Pinpoint the cell where the given text exists, returning its (x, y) midpoint coordinate. 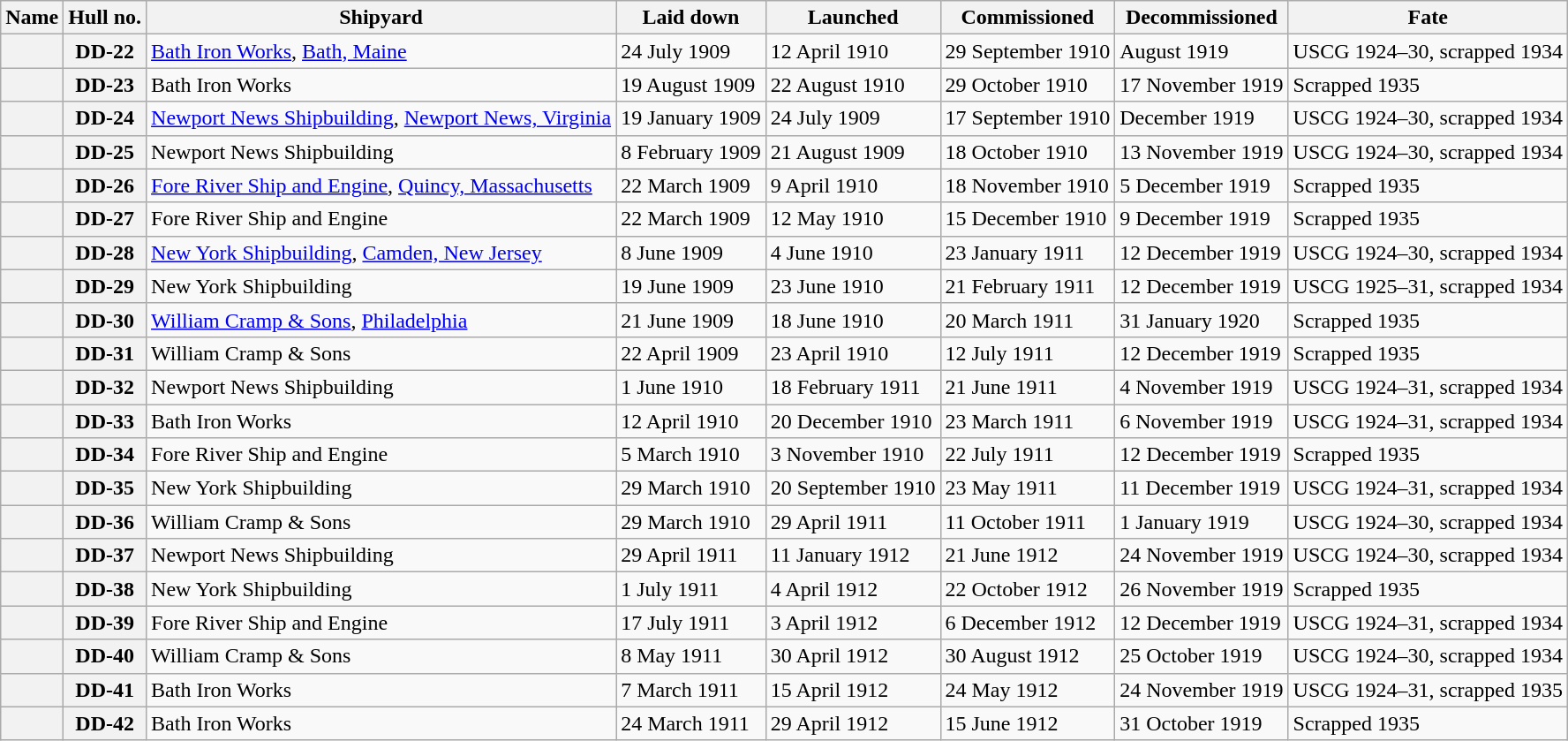
8 May 1911 (691, 656)
DD-26 (105, 185)
3 November 1910 (853, 455)
Hull no. (105, 18)
26 November 1919 (1202, 589)
DD-30 (105, 320)
29 April 1912 (853, 723)
21 June 1912 (1028, 556)
29 September 1910 (1028, 51)
8 June 1909 (691, 253)
6 November 1919 (1202, 421)
4 April 1912 (853, 589)
30 August 1912 (1028, 656)
DD-40 (105, 656)
21 June 1911 (1028, 387)
Bath Iron Works, Bath, Maine (381, 51)
21 August 1909 (853, 152)
15 April 1912 (853, 690)
DD-33 (105, 421)
Decommissioned (1202, 18)
18 October 1910 (1028, 152)
Name (32, 18)
DD-22 (105, 51)
DD-35 (105, 488)
24 March 1911 (691, 723)
24 May 1912 (1028, 690)
Fore River Ship and Engine, Quincy, Massachusetts (381, 185)
22 April 1909 (691, 353)
9 December 1919 (1202, 219)
25 October 1919 (1202, 656)
5 March 1910 (691, 455)
DD-29 (105, 286)
DD-36 (105, 522)
USCG 1925–31, scrapped 1934 (1428, 286)
31 October 1919 (1202, 723)
6 December 1912 (1028, 623)
23 April 1910 (853, 353)
DD-24 (105, 118)
DD-23 (105, 85)
Commissioned (1028, 18)
23 January 1911 (1028, 253)
17 November 1919 (1202, 85)
31 January 1920 (1202, 320)
4 November 1919 (1202, 387)
August 1919 (1202, 51)
18 June 1910 (853, 320)
DD-27 (105, 219)
Fate (1428, 18)
18 November 1910 (1028, 185)
21 June 1909 (691, 320)
11 December 1919 (1202, 488)
12 May 1910 (853, 219)
19 January 1909 (691, 118)
22 October 1912 (1028, 589)
17 July 1911 (691, 623)
8 February 1909 (691, 152)
13 November 1919 (1202, 152)
DD-38 (105, 589)
DD-39 (105, 623)
18 February 1911 (853, 387)
DD-37 (105, 556)
17 September 1910 (1028, 118)
19 August 1909 (691, 85)
Launched (853, 18)
11 October 1911 (1028, 522)
21 February 1911 (1028, 286)
20 September 1910 (853, 488)
DD-25 (105, 152)
20 March 1911 (1028, 320)
23 March 1911 (1028, 421)
USCG 1924–31, scrapped 1935 (1428, 690)
4 June 1910 (853, 253)
9 April 1910 (853, 185)
3 April 1912 (853, 623)
1 July 1911 (691, 589)
15 December 1910 (1028, 219)
11 January 1912 (853, 556)
DD-31 (105, 353)
15 June 1912 (1028, 723)
20 December 1910 (853, 421)
12 July 1911 (1028, 353)
DD-32 (105, 387)
23 June 1910 (853, 286)
5 December 1919 (1202, 185)
23 May 1911 (1028, 488)
22 August 1910 (853, 85)
New York Shipbuilding, Camden, New Jersey (381, 253)
30 April 1912 (853, 656)
DD-28 (105, 253)
29 October 1910 (1028, 85)
19 June 1909 (691, 286)
DD-41 (105, 690)
1 June 1910 (691, 387)
1 January 1919 (1202, 522)
22 July 1911 (1028, 455)
William Cramp & Sons, Philadelphia (381, 320)
Laid down (691, 18)
December 1919 (1202, 118)
Shipyard (381, 18)
DD-42 (105, 723)
DD-34 (105, 455)
Newport News Shipbuilding, Newport News, Virginia (381, 118)
7 March 1911 (691, 690)
